Determine the [x, y] coordinate at the center of the cell enclosing the given text.  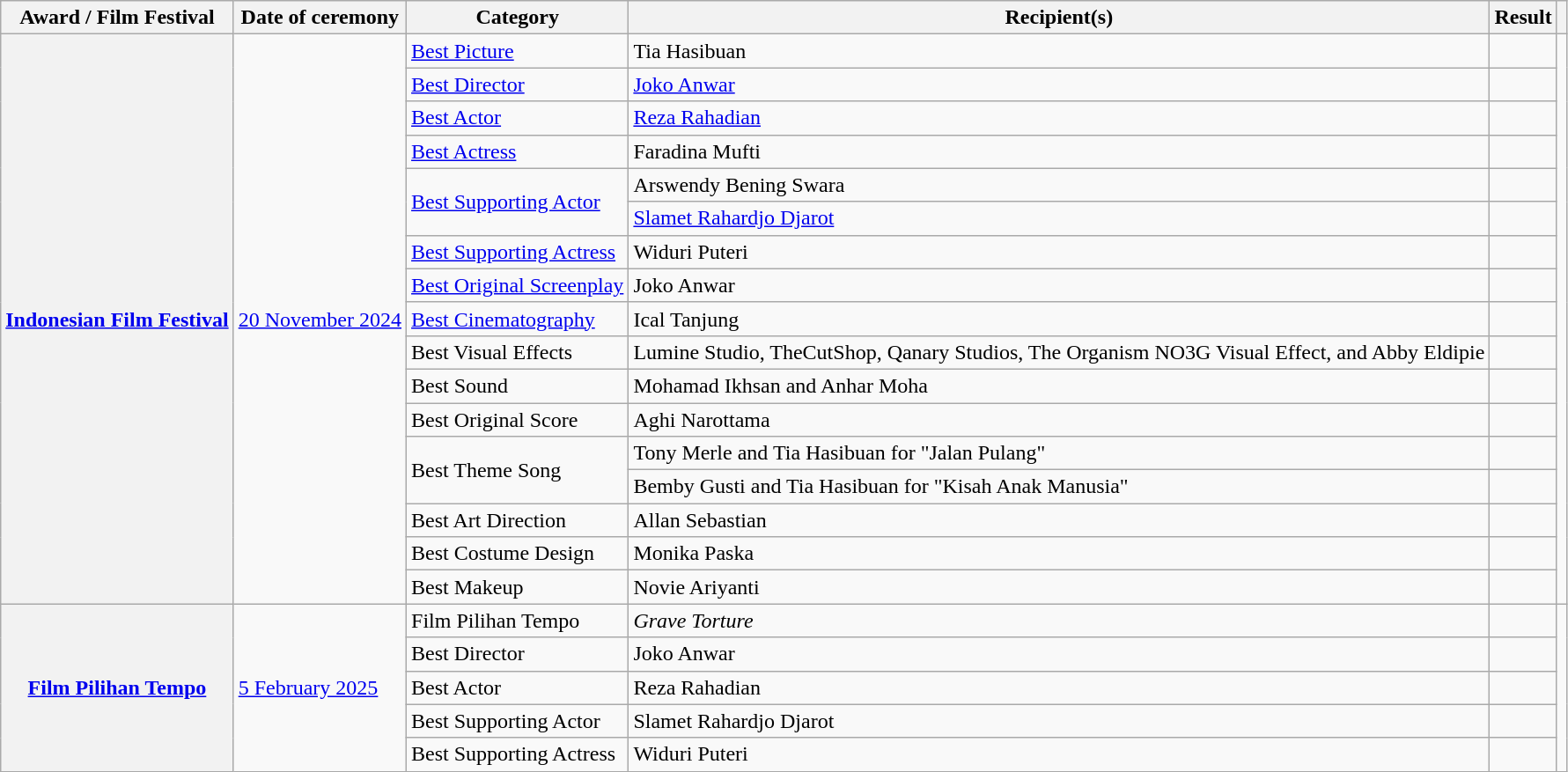
Best Picture [518, 51]
Lumine Studio, TheCutShop, Qanary Studios, The Organism NO3G Visual Effect, and Abby Eldipie [1059, 352]
Best Original Score [518, 420]
Mohamad Ikhsan and Anhar Moha [1059, 386]
Ical Tanjung [1059, 319]
Best Actress [518, 151]
Tia Hasibuan [1059, 51]
Best Original Screenplay [518, 285]
Best Art Direction [518, 520]
Result [1523, 18]
Best Sound [518, 386]
Bemby Gusti and Tia Hasibuan for "Kisah Anak Manusia" [1059, 487]
Date of ceremony [320, 18]
Indonesian Film Festival [117, 319]
Best Makeup [518, 587]
5 February 2025 [320, 687]
Monika Paska [1059, 554]
Allan Sebastian [1059, 520]
Best Costume Design [518, 554]
Best Cinematography [518, 319]
Arswendy Bening Swara [1059, 185]
Award / Film Festival [117, 18]
Novie Ariyanti [1059, 587]
Category [518, 18]
20 November 2024 [320, 319]
Best Theme Song [518, 470]
Best Visual Effects [518, 352]
Grave Torture [1059, 621]
Recipient(s) [1059, 18]
Aghi Narottama [1059, 420]
Faradina Mufti [1059, 151]
Tony Merle and Tia Hasibuan for "Jalan Pulang" [1059, 453]
